From the cell containing the given text, extract its center point as (X, Y) coordinate. 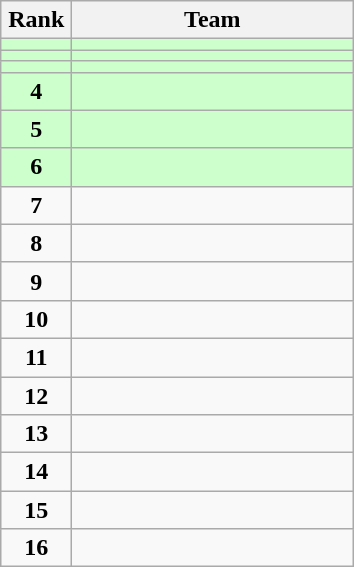
9 (36, 281)
5 (36, 129)
16 (36, 548)
10 (36, 319)
14 (36, 472)
7 (36, 205)
12 (36, 395)
8 (36, 243)
Team (212, 20)
Rank (36, 20)
11 (36, 357)
4 (36, 91)
6 (36, 167)
15 (36, 510)
13 (36, 434)
